Identify which cell holds the provided text, then report its (x, y) central coordinate. 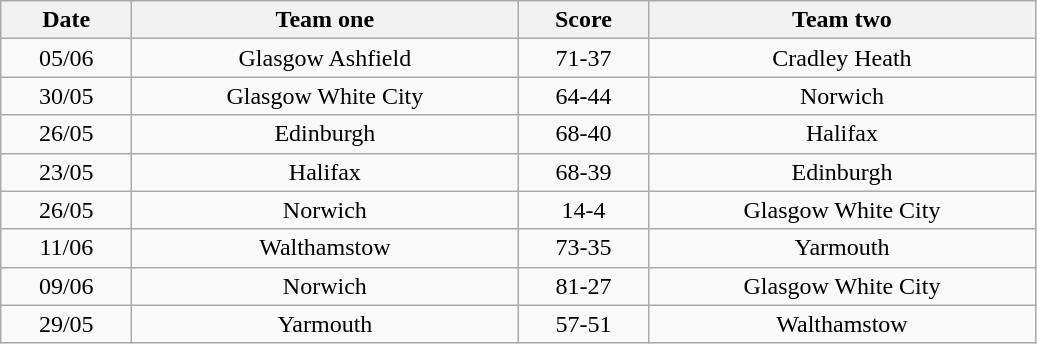
29/05 (66, 324)
Team one (325, 20)
Cradley Heath (842, 58)
09/06 (66, 286)
68-39 (584, 172)
81-27 (584, 286)
05/06 (66, 58)
64-44 (584, 96)
68-40 (584, 134)
Team two (842, 20)
14-4 (584, 210)
11/06 (66, 248)
73-35 (584, 248)
Date (66, 20)
23/05 (66, 172)
30/05 (66, 96)
Glasgow Ashfield (325, 58)
57-51 (584, 324)
71-37 (584, 58)
Score (584, 20)
